Return (X, Y) of the center of cell containing provided text 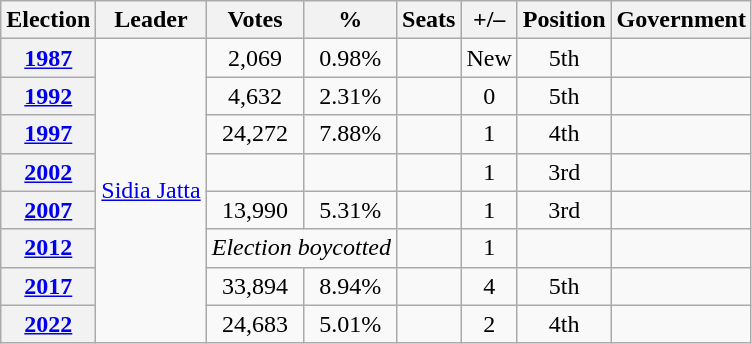
2002 (48, 172)
+/– (489, 20)
8.94% (350, 286)
1997 (48, 134)
7.88% (350, 134)
0 (489, 96)
2022 (48, 324)
24,683 (255, 324)
24,272 (255, 134)
4 (489, 286)
2.31% (350, 96)
Government (681, 20)
% (350, 20)
Leader (151, 20)
2007 (48, 210)
Position (564, 20)
5.31% (350, 210)
Seats (429, 20)
New (489, 58)
1987 (48, 58)
Votes (255, 20)
1992 (48, 96)
0.98% (350, 58)
2,069 (255, 58)
2017 (48, 286)
13,990 (255, 210)
2012 (48, 248)
Election boycotted (301, 248)
2 (489, 324)
5.01% (350, 324)
Sidia Jatta (151, 191)
33,894 (255, 286)
Election (48, 20)
4,632 (255, 96)
